Identify which cell holds the provided text, then report its [X, Y] central coordinate. 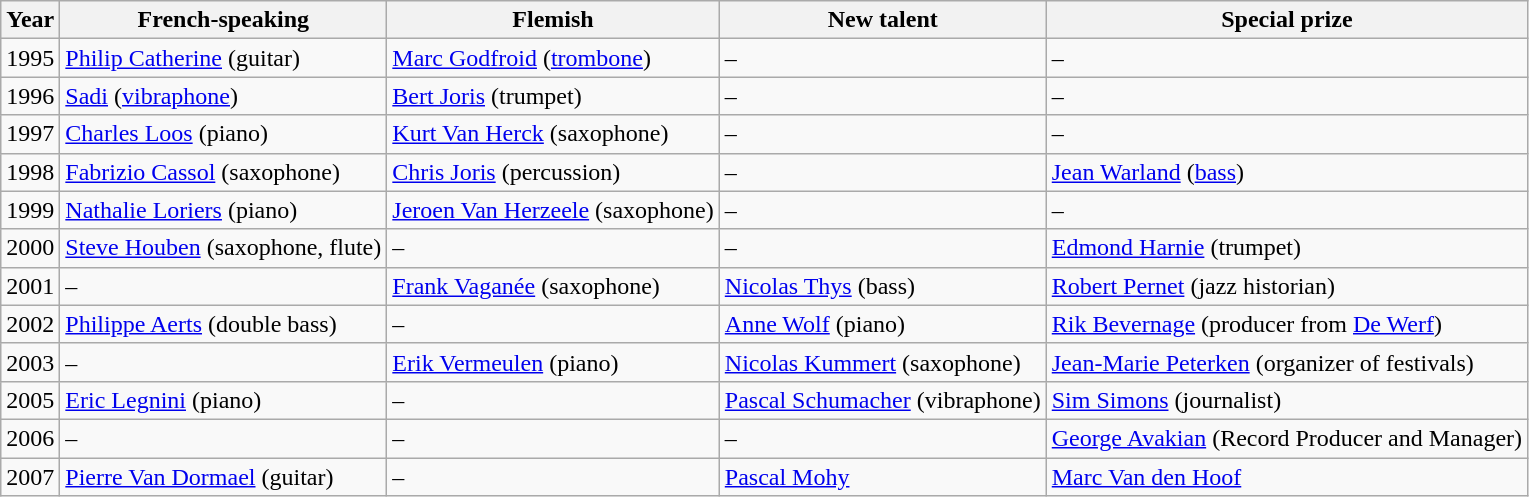
2002 [30, 324]
Frank Vaganée (saxophone) [553, 286]
2003 [30, 362]
New talent [882, 20]
Philippe Aerts (double bass) [224, 324]
Jean Warland (bass) [1286, 172]
1999 [30, 210]
1996 [30, 96]
Eric Legnini (piano) [224, 400]
2007 [30, 477]
2001 [30, 286]
1998 [30, 172]
Sadi (vibraphone) [224, 96]
Marc Godfroid (trombone) [553, 58]
Robert Pernet (jazz historian) [1286, 286]
1997 [30, 134]
Kurt Van Herck (saxophone) [553, 134]
Flemish [553, 20]
Anne Wolf (piano) [882, 324]
Philip Catherine (guitar) [224, 58]
2000 [30, 248]
French-speaking [224, 20]
Bert Joris (trumpet) [553, 96]
Nicolas Thys (bass) [882, 286]
Jean-Marie Peterken (organizer of festivals) [1286, 362]
Pascal Schumacher (vibraphone) [882, 400]
Edmond Harnie (trumpet) [1286, 248]
Steve Houben (saxophone, flute) [224, 248]
Marc Van den Hoof [1286, 477]
2006 [30, 438]
Charles Loos (piano) [224, 134]
1995 [30, 58]
Erik Vermeulen (piano) [553, 362]
Rik Bevernage (producer from De Werf) [1286, 324]
Year [30, 20]
Nicolas Kummert (saxophone) [882, 362]
2005 [30, 400]
Pierre Van Dormael (guitar) [224, 477]
Sim Simons (journalist) [1286, 400]
Jeroen Van Herzeele (saxophone) [553, 210]
Special prize [1286, 20]
Fabrizio Cassol (saxophone) [224, 172]
Nathalie Loriers (piano) [224, 210]
George Avakian (Record Producer and Manager) [1286, 438]
Pascal Mohy [882, 477]
Chris Joris (percussion) [553, 172]
